Identify which cell holds the provided text, then report its [X, Y] central coordinate. 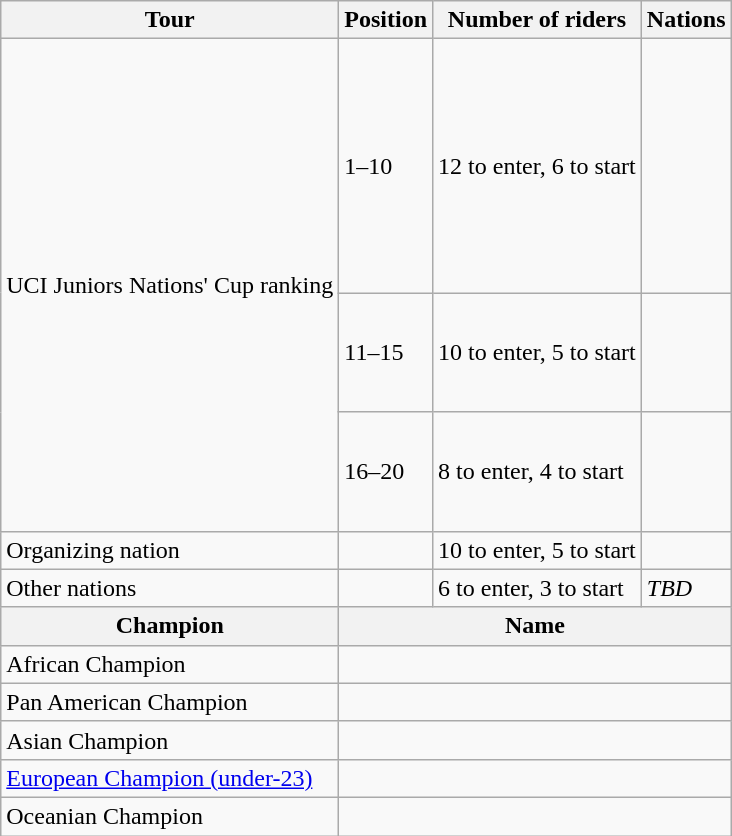
6 to enter, 3 to start [538, 588]
UCI Juniors Nations' Cup ranking [170, 285]
European Champion (under-23) [170, 778]
Organizing nation [170, 550]
Champion [170, 626]
8 to enter, 4 to start [538, 472]
Oceanian Champion [170, 816]
African Champion [170, 664]
Pan American Champion [170, 702]
Tour [170, 20]
Other nations [170, 588]
Asian Champion [170, 740]
16–20 [386, 472]
Nations [686, 20]
1–10 [386, 166]
Name [535, 626]
Position [386, 20]
Number of riders [538, 20]
12 to enter, 6 to start [538, 166]
11–15 [386, 352]
TBD [686, 588]
